Search for the cell housing the specified text and yield its (X, Y) center coordinate. 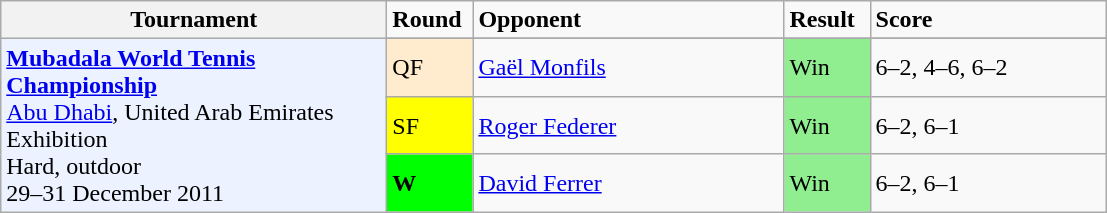
Roger Federer (628, 125)
SF (430, 125)
David Ferrer (628, 183)
Gaël Monfils (628, 68)
Opponent (628, 20)
Round (430, 20)
Tournament (194, 20)
Result (827, 20)
6–2, 4–6, 6–2 (988, 68)
Score (988, 20)
QF (430, 68)
Mubadala World Tennis Championship Abu Dhabi, United Arab Emirates Exhibition Hard, outdoor 29–31 December 2011 (194, 126)
W (430, 183)
